From the cell containing the given text, extract its center point as [X, Y] coordinate. 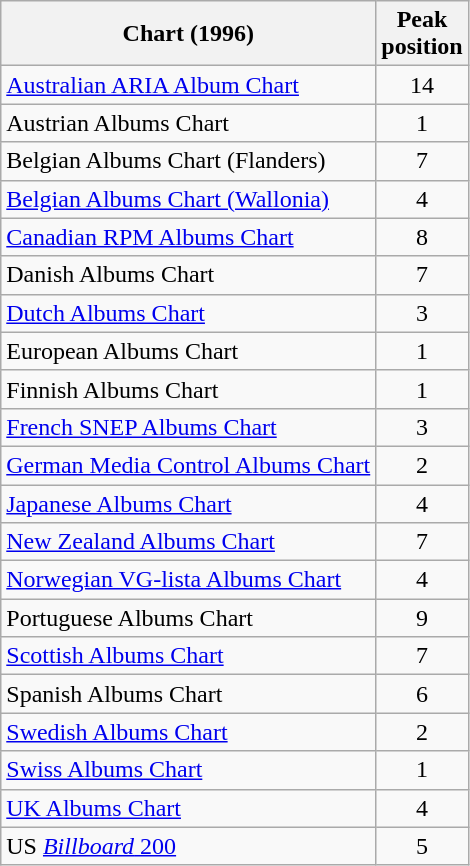
US Billboard 200 [188, 846]
German Media Control Albums Chart [188, 465]
Japanese Albums Chart [188, 503]
Austrian Albums Chart [188, 123]
Belgian Albums Chart (Wallonia) [188, 199]
Swedish Albums Chart [188, 732]
Peakposition [422, 34]
9 [422, 618]
Finnish Albums Chart [188, 389]
Dutch Albums Chart [188, 313]
European Albums Chart [188, 351]
Australian ARIA Album Chart [188, 85]
8 [422, 237]
French SNEP Albums Chart [188, 427]
Portuguese Albums Chart [188, 618]
Scottish Albums Chart [188, 656]
6 [422, 694]
Danish Albums Chart [188, 275]
New Zealand Albums Chart [188, 542]
14 [422, 85]
UK Albums Chart [188, 808]
Canadian RPM Albums Chart [188, 237]
Spanish Albums Chart [188, 694]
5 [422, 846]
Norwegian VG-lista Albums Chart [188, 580]
Belgian Albums Chart (Flanders) [188, 161]
Swiss Albums Chart [188, 770]
Chart (1996) [188, 34]
